Output the (X, Y) coordinate of the center of the cell containing the given text.  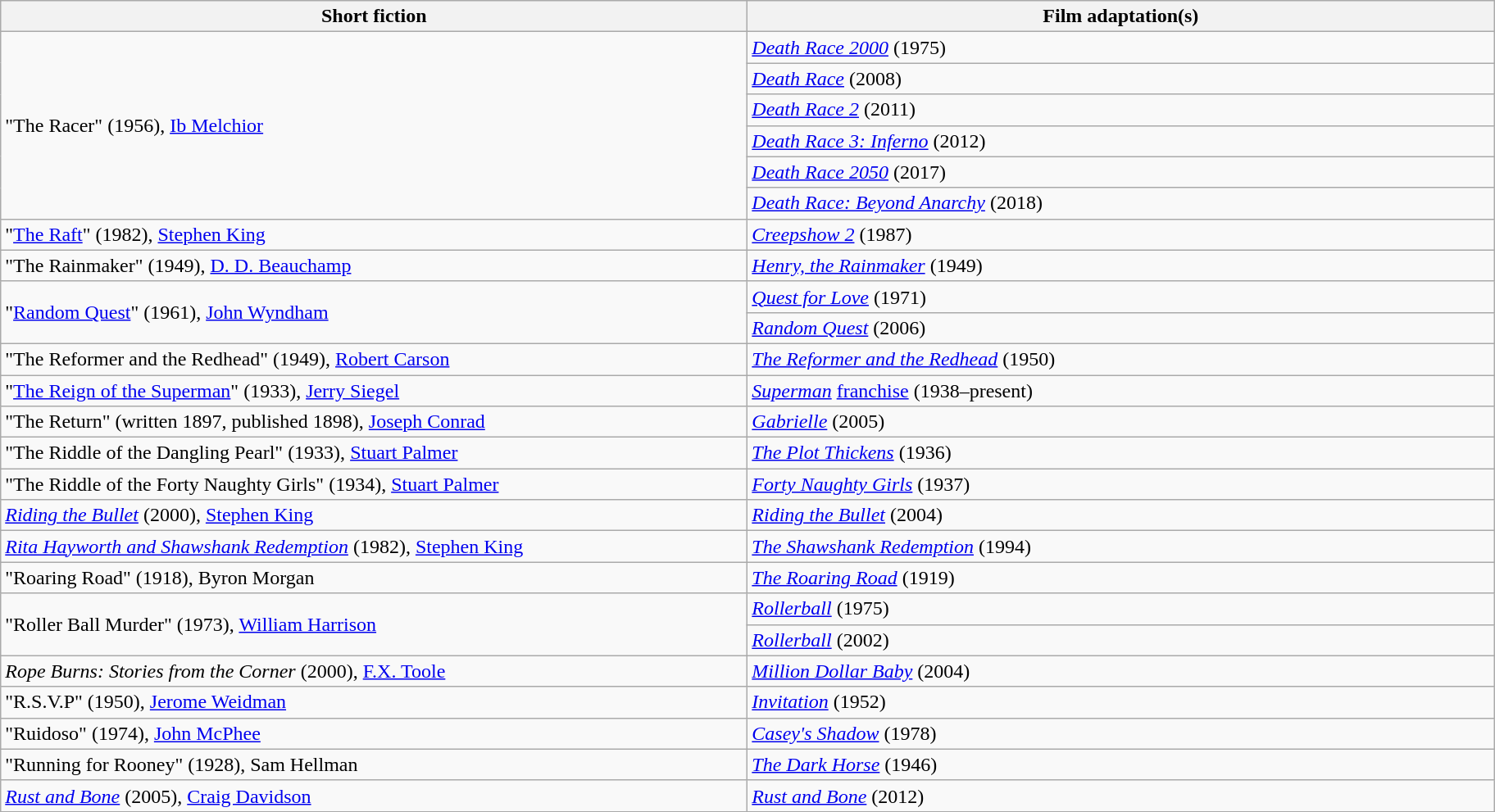
Rollerball (1975) (1121, 609)
Forty Naughty Girls (1937) (1121, 484)
Invitation (1952) (1121, 702)
"The Raft" (1982), Stephen King (374, 234)
Short fiction (374, 16)
The Roaring Road (1919) (1121, 578)
The Shawshank Redemption (1994) (1121, 547)
Million Dollar Baby (2004) (1121, 671)
Quest for Love (1971) (1121, 297)
Riding the Bullet (2004) (1121, 515)
Gabrielle (2005) (1121, 422)
"The Return" (written 1897, published 1898), Joseph Conrad (374, 422)
Riding the Bullet (2000), Stephen King (374, 515)
"Random Quest" (1961), John Wyndham (374, 312)
Rita Hayworth and Shawshank Redemption (1982), Stephen King (374, 547)
Film adaptation(s) (1121, 16)
"The Reformer and the Redhead" (1949), Robert Carson (374, 359)
Rope Burns: Stories from the Corner (2000), F.X. Toole (374, 671)
Death Race: Beyond Anarchy (2018) (1121, 203)
Rust and Bone (2012) (1121, 796)
Death Race 2050 (2017) (1121, 172)
Death Race 3: Inferno (2012) (1121, 141)
Death Race 2 (2011) (1121, 110)
"The Racer" (1956), Ib Melchior (374, 125)
The Plot Thickens (1936) (1121, 453)
"Ruidoso" (1974), John McPhee (374, 733)
Superman franchise (1938–present) (1121, 391)
"Running for Rooney" (1928), Sam Hellman (374, 764)
Rollerball (2002) (1121, 640)
The Dark Horse (1946) (1121, 764)
Random Quest (2006) (1121, 328)
"Roller Ball Murder" (1973), William Harrison (374, 624)
Rust and Bone (2005), Craig Davidson (374, 796)
Henry, the Rainmaker (1949) (1121, 265)
"R.S.V.P" (1950), Jerome Weidman (374, 702)
Casey's Shadow (1978) (1121, 733)
"The Riddle of the Forty Naughty Girls" (1934), Stuart Palmer (374, 484)
"The Rainmaker" (1949), D. D. Beauchamp (374, 265)
Death Race (2008) (1121, 79)
"Roaring Road" (1918), Byron Morgan (374, 578)
Death Race 2000 (1975) (1121, 48)
Creepshow 2 (1987) (1121, 234)
"The Reign of the Superman" (1933), Jerry Siegel (374, 391)
"The Riddle of the Dangling Pearl" (1933), Stuart Palmer (374, 453)
The Reformer and the Redhead (1950) (1121, 359)
